Extract the (x, y) coordinate from the center of the cell holding the provided text.  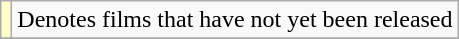
Denotes films that have not yet been released (235, 20)
